Provide the [x, y] coordinate of the cell's center where the given text is located.  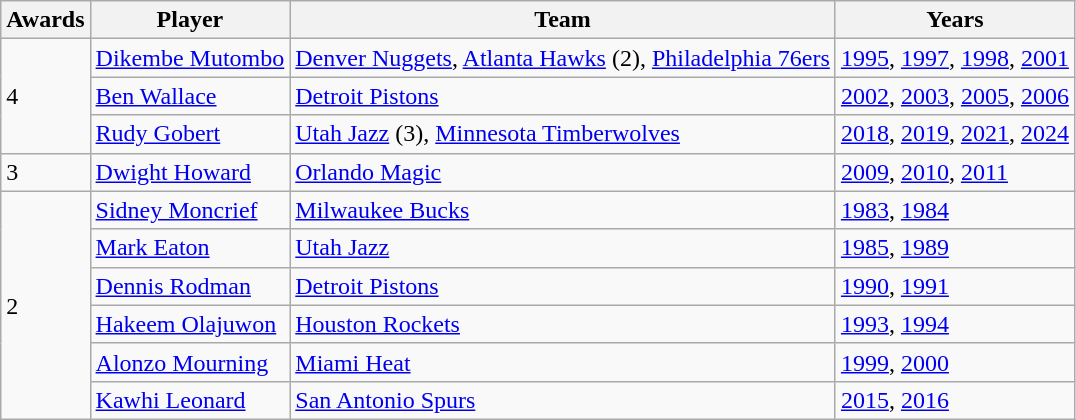
2015, 2016 [954, 400]
Awards [46, 20]
1983, 1984 [954, 210]
2 [46, 305]
Denver Nuggets, Atlanta Hawks (2), Philadelphia 76ers [563, 58]
1993, 1994 [954, 324]
2009, 2010, 2011 [954, 172]
Player [190, 20]
Sidney Moncrief [190, 210]
1999, 2000 [954, 362]
Dikembe Mutombo [190, 58]
1990, 1991 [954, 286]
Kawhi Leonard [190, 400]
Rudy Gobert [190, 134]
Utah Jazz [563, 248]
4 [46, 96]
Mark Eaton [190, 248]
Ben Wallace [190, 96]
1995, 1997, 1998, 2001 [954, 58]
Dennis Rodman [190, 286]
Hakeem Olajuwon [190, 324]
Orlando Magic [563, 172]
2018, 2019, 2021, 2024 [954, 134]
San Antonio Spurs [563, 400]
Years [954, 20]
Team [563, 20]
1985, 1989 [954, 248]
2002, 2003, 2005, 2006 [954, 96]
Milwaukee Bucks [563, 210]
Alonzo Mourning [190, 362]
Utah Jazz (3), Minnesota Timberwolves [563, 134]
Miami Heat [563, 362]
3 [46, 172]
Houston Rockets [563, 324]
Dwight Howard [190, 172]
